Search for the cell housing the specified text and yield its [X, Y] center coordinate. 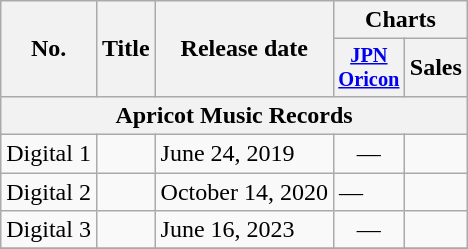
June 16, 2023 [244, 230]
No. [49, 49]
Title [126, 49]
June 24, 2019 [244, 154]
Release date [244, 49]
JPNOricon [368, 68]
October 14, 2020 [244, 192]
Digital 3 [49, 230]
Apricot Music Records [234, 115]
Digital 2 [49, 192]
Digital 1 [49, 154]
Charts [400, 20]
Sales [436, 68]
